Output the [x, y] coordinate of the center of the cell containing the given text.  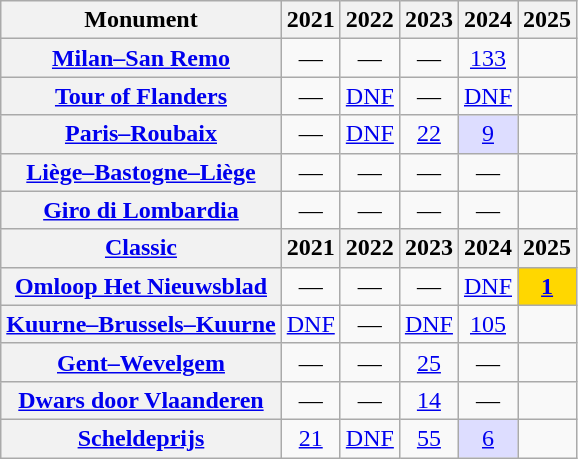
Liège–Bastogne–Liège [141, 172]
21 [310, 438]
Scheldeprijs [141, 438]
Omloop Het Nieuwsblad [141, 286]
14 [428, 400]
9 [488, 134]
Tour of Flanders [141, 96]
22 [428, 134]
55 [428, 438]
6 [488, 438]
Dwars door Vlaanderen [141, 400]
Paris–Roubaix [141, 134]
Gent–Wevelgem [141, 362]
Kuurne–Brussels–Kuurne [141, 324]
Giro di Lombardia [141, 210]
Milan–San Remo [141, 58]
105 [488, 324]
Monument [141, 20]
1 [548, 286]
25 [428, 362]
Classic [141, 248]
133 [488, 58]
